Find where the given text appears and provide that cell's center as (x, y) coordinate. 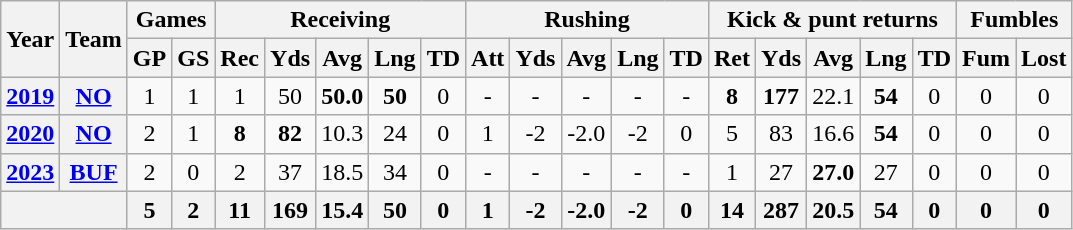
Games (170, 20)
Fumbles (1014, 20)
Kick & punt returns (832, 20)
Receiving (340, 20)
11 (240, 210)
15.4 (342, 210)
Year (30, 39)
16.6 (834, 134)
Att (488, 58)
Lost (1044, 58)
Rushing (588, 20)
83 (782, 134)
GS (194, 58)
169 (290, 210)
Fum (986, 58)
50.0 (342, 96)
2019 (30, 96)
2023 (30, 172)
BUF (94, 172)
Ret (732, 58)
34 (395, 172)
27.0 (834, 172)
2020 (30, 134)
Team (94, 39)
22.1 (834, 96)
82 (290, 134)
37 (290, 172)
Rec (240, 58)
GP (149, 58)
287 (782, 210)
18.5 (342, 172)
14 (732, 210)
10.3 (342, 134)
20.5 (834, 210)
177 (782, 96)
24 (395, 134)
